For the text-containing cell, return its midpoint in [x, y] coordinate format. 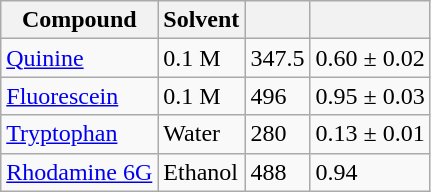
Water [202, 134]
0.95 ± 0.03 [370, 96]
0.94 [370, 172]
Tryptophan [80, 134]
496 [278, 96]
347.5 [278, 58]
Ethanol [202, 172]
Quinine [80, 58]
Solvent [202, 20]
0.13 ± 0.01 [370, 134]
Fluorescein [80, 96]
0.60 ± 0.02 [370, 58]
Rhodamine 6G [80, 172]
Compound [80, 20]
488 [278, 172]
280 [278, 134]
